Determine the [x, y] coordinate at the center of the cell enclosing the given text.  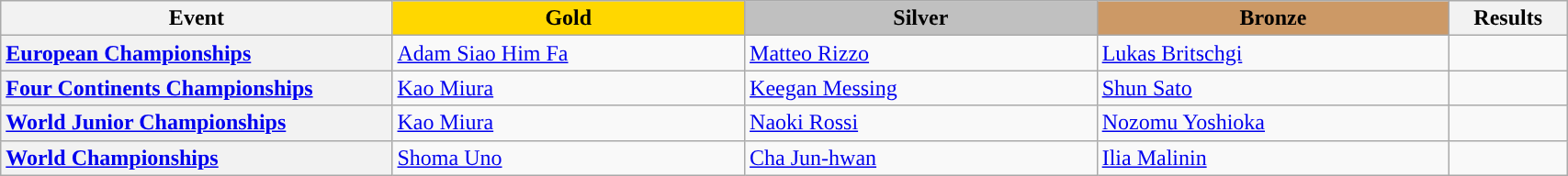
Ilia Malinin [1273, 158]
World Championships [197, 158]
Silver [921, 18]
Cha Jun-hwan [921, 158]
Nozomu Yoshioka [1273, 123]
European Championships [197, 53]
Gold [569, 18]
World Junior Championships [197, 123]
Naoki Rossi [921, 123]
Event [197, 18]
Keegan Messing [921, 88]
Matteo Rizzo [921, 53]
Shoma Uno [569, 158]
Shun Sato [1273, 88]
Bronze [1273, 18]
Results [1508, 18]
Four Continents Championships [197, 88]
Adam Siao Him Fa [569, 53]
Lukas Britschgi [1273, 53]
